From the cell containing the given text, extract its center point as [X, Y] coordinate. 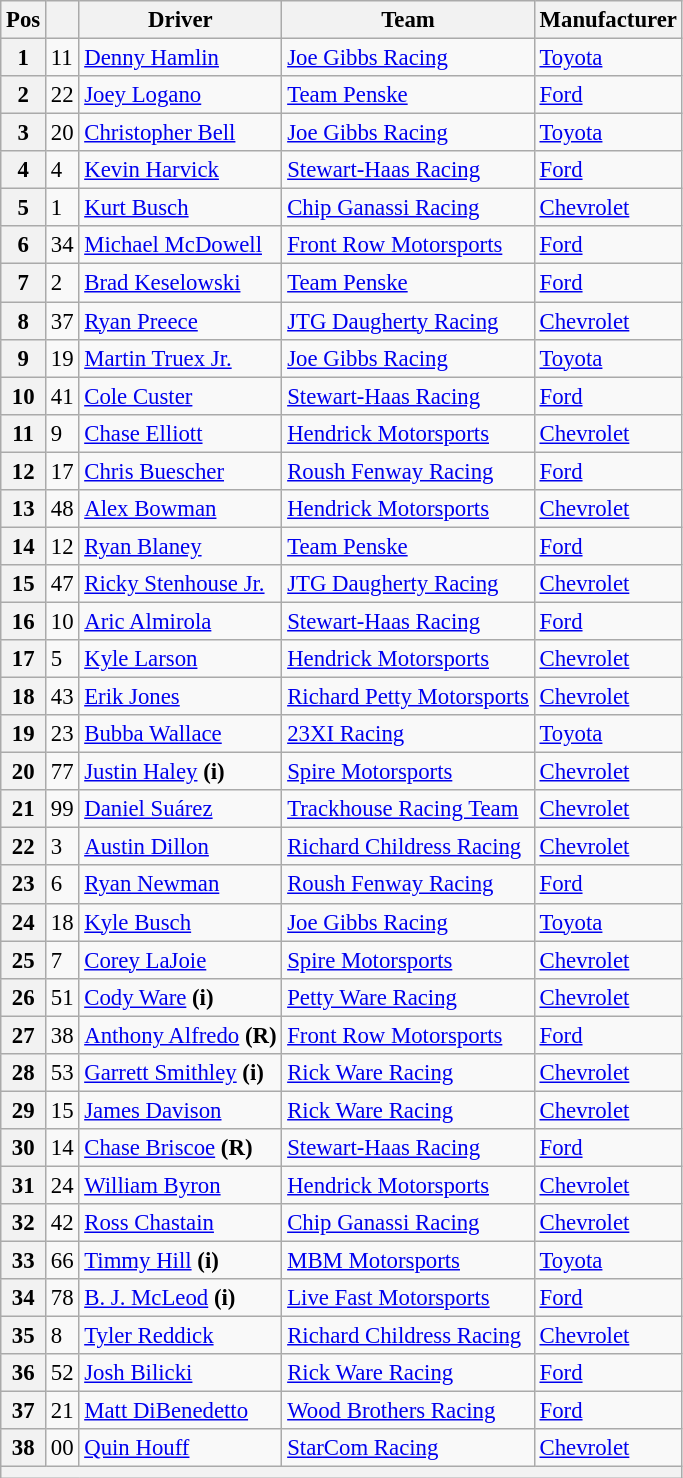
47 [62, 584]
16 [24, 621]
Martin Truex Jr. [180, 358]
Timmy Hill (i) [180, 1261]
Quin Houff [180, 1449]
Chris Buescher [180, 471]
53 [62, 1073]
41 [62, 396]
Richard Petty Motorsports [408, 697]
Petty Ware Racing [408, 997]
27 [24, 1035]
Team [408, 20]
Josh Bilicki [180, 1373]
StarCom Racing [408, 1449]
Garrett Smithley (i) [180, 1073]
Aric Almirola [180, 621]
Brad Keselowski [180, 283]
28 [24, 1073]
Chase Briscoe (R) [180, 1148]
30 [24, 1148]
31 [24, 1185]
Christopher Bell [180, 133]
MBM Motorsports [408, 1261]
Manufacturer [608, 20]
Cody Ware (i) [180, 997]
Joey Logano [180, 95]
33 [24, 1261]
Erik Jones [180, 697]
23XI Racing [408, 734]
B. J. McLeod (i) [180, 1298]
Michael McDowell [180, 245]
Driver [180, 20]
26 [24, 997]
Kyle Busch [180, 922]
00 [62, 1449]
Chase Elliott [180, 433]
Bubba Wallace [180, 734]
51 [62, 997]
25 [24, 960]
52 [62, 1373]
Ryan Preece [180, 321]
Ross Chastain [180, 1223]
Ryan Newman [180, 885]
Wood Brothers Racing [408, 1411]
Trackhouse Racing Team [408, 809]
Tyler Reddick [180, 1336]
Kurt Busch [180, 208]
42 [62, 1223]
Live Fast Motorsports [408, 1298]
Alex Bowman [180, 509]
Denny Hamlin [180, 58]
Austin Dillon [180, 847]
32 [24, 1223]
James Davison [180, 1110]
29 [24, 1110]
48 [62, 509]
43 [62, 697]
Daniel Suárez [180, 809]
William Byron [180, 1185]
Matt DiBenedetto [180, 1411]
78 [62, 1298]
77 [62, 772]
Justin Haley (i) [180, 772]
Pos [24, 20]
Ryan Blaney [180, 546]
Kyle Larson [180, 659]
Corey LaJoie [180, 960]
36 [24, 1373]
35 [24, 1336]
66 [62, 1261]
Ricky Stenhouse Jr. [180, 584]
Anthony Alfredo (R) [180, 1035]
99 [62, 809]
Cole Custer [180, 396]
13 [24, 509]
Kevin Harvick [180, 170]
